Output the (X, Y) coordinate of the center of the cell containing the given text.  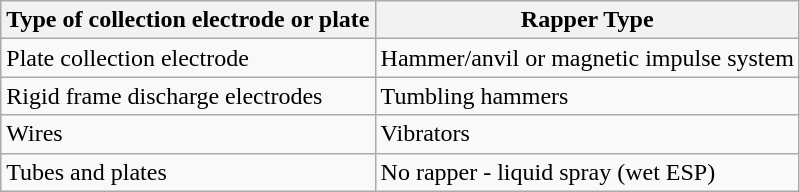
Type of collection electrode or plate (188, 20)
Vibrators (587, 134)
Rapper Type (587, 20)
Rigid frame discharge electrodes (188, 96)
Tubes and plates (188, 172)
Hammer/anvil or magnetic impulse system (587, 58)
Plate collection electrode (188, 58)
No rapper - liquid spray (wet ESP) (587, 172)
Tumbling hammers (587, 96)
Wires (188, 134)
